Provide the [X, Y] coordinate of the cell's center where the given text is located.  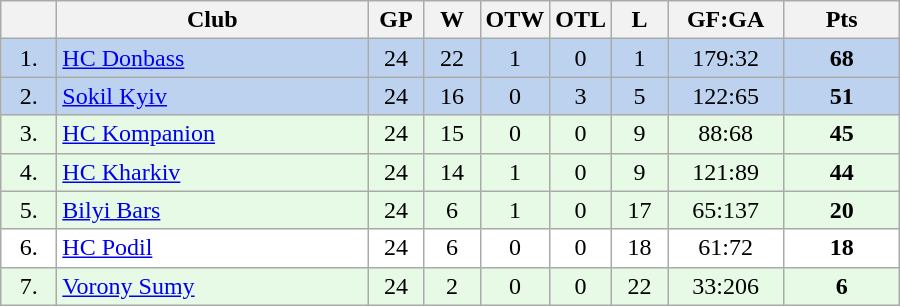
33:206 [726, 286]
Sokil Kyiv [212, 96]
65:137 [726, 210]
HC Donbass [212, 58]
14 [452, 172]
OTL [581, 20]
20 [842, 210]
HC Podil [212, 248]
121:89 [726, 172]
61:72 [726, 248]
GF:GA [726, 20]
51 [842, 96]
2 [452, 286]
122:65 [726, 96]
44 [842, 172]
HC Kharkiv [212, 172]
88:68 [726, 134]
7. [29, 286]
179:32 [726, 58]
3. [29, 134]
4. [29, 172]
5. [29, 210]
15 [452, 134]
Pts [842, 20]
OTW [515, 20]
L [640, 20]
68 [842, 58]
5 [640, 96]
W [452, 20]
45 [842, 134]
HC Kompanion [212, 134]
Bilyi Bars [212, 210]
1. [29, 58]
17 [640, 210]
Club [212, 20]
2. [29, 96]
16 [452, 96]
3 [581, 96]
Vorony Sumy [212, 286]
GP [396, 20]
6. [29, 248]
